Identify which cell holds the provided text, then report its [X, Y] central coordinate. 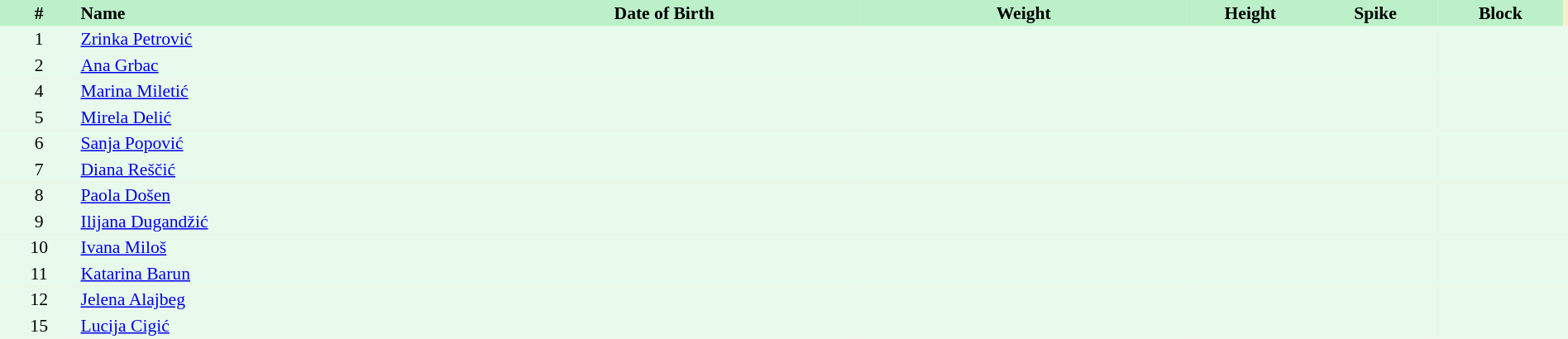
1 [39, 40]
Zrinka Petrović [273, 40]
Katarina Barun [273, 274]
8 [39, 195]
5 [39, 117]
Mirela Delić [273, 117]
9 [39, 222]
Paola Došen [273, 195]
Jelena Alajbeg [273, 299]
Sanja Popović [273, 144]
6 [39, 144]
12 [39, 299]
Weight [1024, 13]
15 [39, 326]
11 [39, 274]
# [39, 13]
Diana Reščić [273, 169]
Block [1500, 13]
Ivana Miloš [273, 248]
Height [1250, 13]
10 [39, 248]
Spike [1374, 13]
7 [39, 169]
2 [39, 65]
Date of Birth [664, 13]
Marina Miletić [273, 91]
Lucija Cigić [273, 326]
Name [273, 13]
4 [39, 91]
Ana Grbac [273, 65]
Ilijana Dugandžić [273, 222]
